Find where the given text appears and provide that cell's center as (X, Y) coordinate. 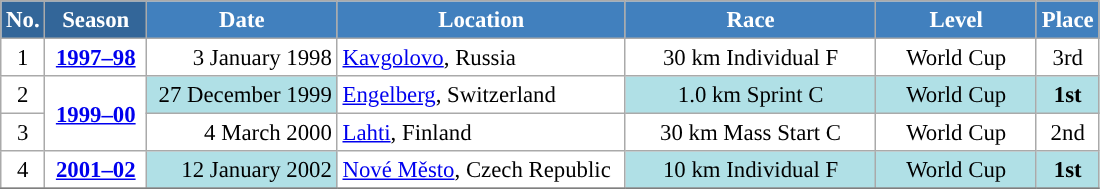
Race (750, 20)
Engelberg, Switzerland (481, 95)
3rd (1067, 58)
1 (23, 58)
Place (1067, 20)
12 January 2002 (242, 170)
1999–00 (96, 114)
Season (96, 20)
2nd (1067, 133)
2001–02 (96, 170)
10 km Individual F (750, 170)
Kavgolovo, Russia (481, 58)
30 km Mass Start C (750, 133)
Date (242, 20)
1997–98 (96, 58)
Level (956, 20)
4 (23, 170)
4 March 2000 (242, 133)
2 (23, 95)
3 January 1998 (242, 58)
Lahti, Finland (481, 133)
30 km Individual F (750, 58)
Location (481, 20)
27 December 1999 (242, 95)
3 (23, 133)
No. (23, 20)
1.0 km Sprint C (750, 95)
Nové Město, Czech Republic (481, 170)
